For the text-containing cell, return its midpoint in [x, y] coordinate format. 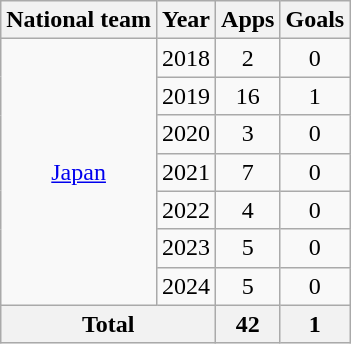
Total [108, 324]
3 [248, 134]
2020 [186, 134]
Year [186, 20]
Apps [248, 20]
National team [79, 20]
4 [248, 210]
2018 [186, 58]
2022 [186, 210]
Goals [315, 20]
2021 [186, 172]
42 [248, 324]
2019 [186, 96]
16 [248, 96]
2 [248, 58]
Japan [79, 172]
2023 [186, 248]
7 [248, 172]
2024 [186, 286]
